Extract the (X, Y) coordinate from the center of the cell holding the provided text.  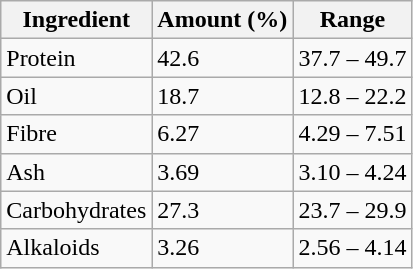
Carbohydrates (76, 210)
Amount (%) (222, 20)
Ingredient (76, 20)
37.7 – 49.7 (352, 58)
42.6 (222, 58)
Range (352, 20)
Oil (76, 96)
6.27 (222, 134)
Protein (76, 58)
3.69 (222, 172)
Alkaloids (76, 248)
18.7 (222, 96)
Ash (76, 172)
3.26 (222, 248)
2.56 – 4.14 (352, 248)
Fibre (76, 134)
4.29 – 7.51 (352, 134)
23.7 – 29.9 (352, 210)
27.3 (222, 210)
3.10 – 4.24 (352, 172)
12.8 – 22.2 (352, 96)
